Capture the cell that displays the provided text and extract its (x, y) central coordinate. 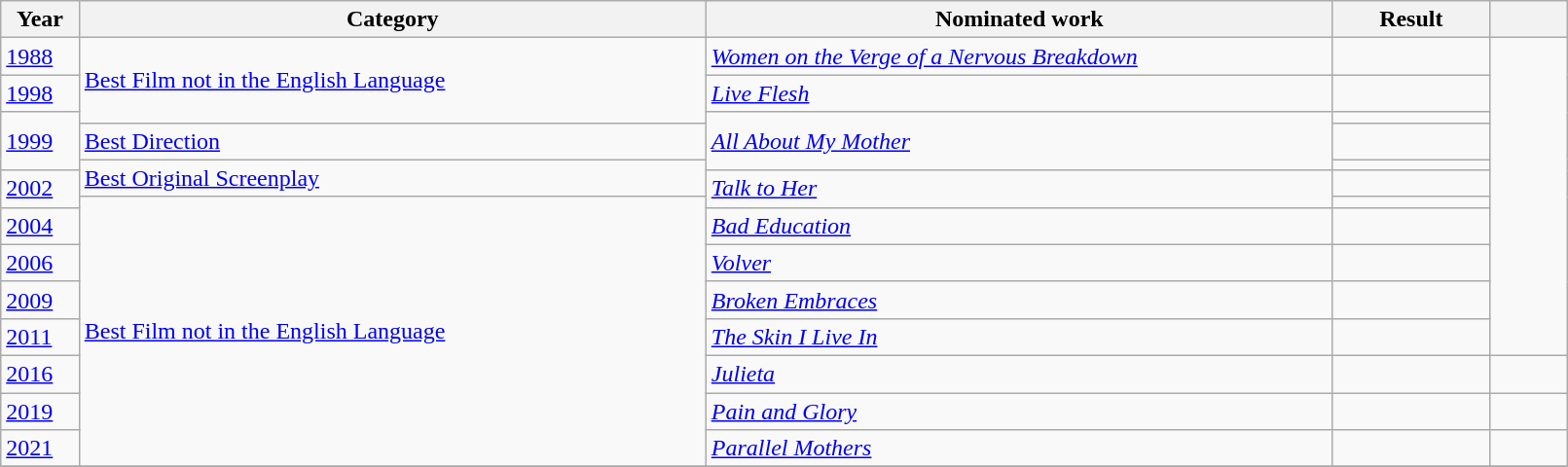
Volver (1019, 263)
1988 (40, 56)
Bad Education (1019, 226)
Year (40, 19)
All About My Mother (1019, 141)
Best Original Screenplay (392, 178)
Talk to Her (1019, 189)
2009 (40, 300)
Women on the Verge of a Nervous Breakdown (1019, 56)
2016 (40, 374)
2004 (40, 226)
Julieta (1019, 374)
The Skin I Live In (1019, 337)
1998 (40, 93)
Parallel Mothers (1019, 449)
Live Flesh (1019, 93)
Broken Embraces (1019, 300)
Category (392, 19)
Result (1411, 19)
Pain and Glory (1019, 412)
2019 (40, 412)
2011 (40, 337)
2002 (40, 189)
2006 (40, 263)
Nominated work (1019, 19)
1999 (40, 141)
2021 (40, 449)
Best Direction (392, 141)
